For the text-containing cell, return its midpoint in [x, y] coordinate format. 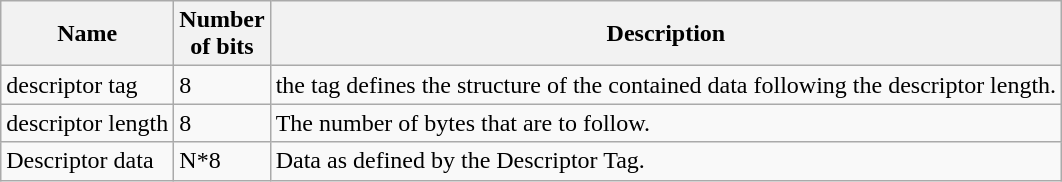
Descriptor data [88, 161]
Numberof bits [222, 34]
Data as defined by the Descriptor Tag. [666, 161]
Description [666, 34]
N*8 [222, 161]
the tag defines the structure of the contained data following the descriptor length. [666, 85]
descriptor tag [88, 85]
The number of bytes that are to follow. [666, 123]
descriptor length [88, 123]
Name [88, 34]
